Find where the given text appears and provide that cell's center as [X, Y] coordinate. 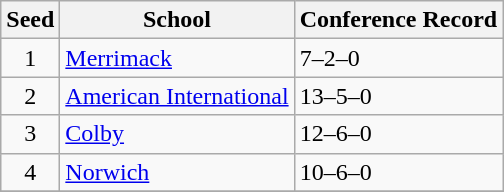
Merrimack [177, 58]
2 [30, 96]
7–2–0 [398, 58]
Colby [177, 134]
12–6–0 [398, 134]
Seed [30, 20]
Conference Record [398, 20]
School [177, 20]
13–5–0 [398, 96]
1 [30, 58]
4 [30, 172]
Norwich [177, 172]
American International [177, 96]
3 [30, 134]
10–6–0 [398, 172]
